Identify which cell holds the provided text, then report its [x, y] central coordinate. 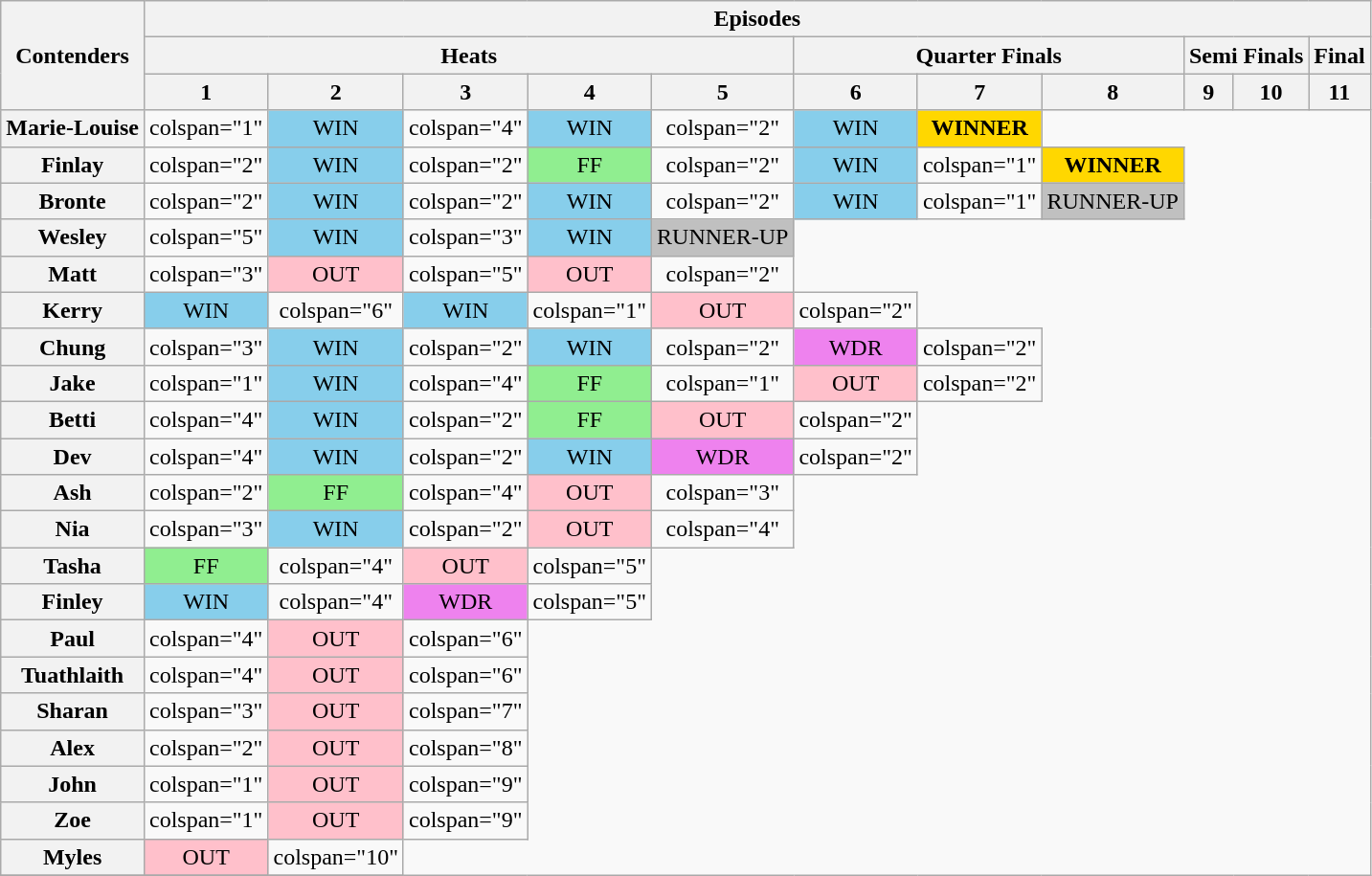
7 [979, 92]
Tasha [73, 566]
6 [856, 92]
Semi Finals [1246, 56]
2 [336, 92]
8 [1113, 92]
Alex [73, 748]
10 [1271, 92]
colspan="10" [336, 857]
colspan="7" [465, 711]
Quarter Finals [988, 56]
Bronte [73, 201]
Tuathlaith [73, 675]
Chung [73, 347]
John [73, 784]
1 [206, 92]
5 [723, 92]
colspan="8" [465, 748]
Final [1339, 56]
Paul [73, 639]
Matt [73, 274]
Finlay [73, 165]
Finley [73, 602]
Nia [73, 529]
Betti [73, 419]
9 [1208, 92]
Myles [73, 857]
Wesley [73, 237]
3 [465, 92]
Jake [73, 383]
Ash [73, 493]
Kerry [73, 310]
4 [590, 92]
Zoe [73, 820]
Marie-Louise [73, 128]
Heats [468, 56]
Dev [73, 457]
Sharan [73, 711]
11 [1339, 92]
Episodes [756, 19]
Contenders [73, 56]
